From the cell containing the given text, extract its center point as [x, y] coordinate. 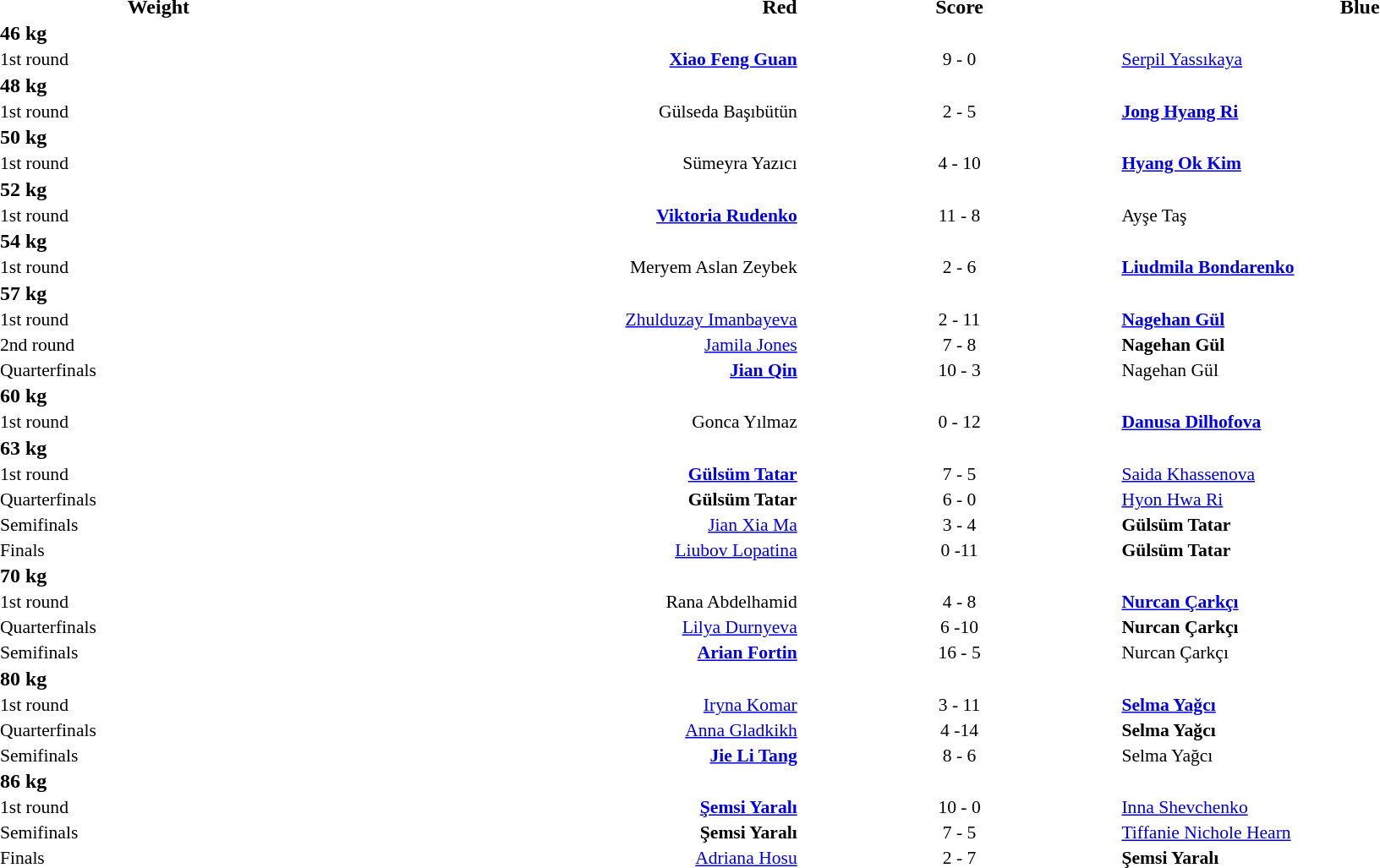
Rana Abdelhamid [560, 602]
0 - 12 [960, 422]
4 - 10 [960, 163]
Jian Xia Ma [560, 524]
Liubov Lopatina [560, 549]
9 - 0 [960, 59]
Arian Fortin [560, 652]
Viktoria Rudenko [560, 215]
2 - 6 [960, 267]
Jian Qin [560, 370]
8 - 6 [960, 756]
Lilya Durnyeva [560, 627]
Gonca Yılmaz [560, 422]
16 - 5 [960, 652]
11 - 8 [960, 215]
Anna Gladkikh [560, 730]
4 - 8 [960, 602]
7 - 8 [960, 345]
Sümeyra Yazıcı [560, 163]
6 - 0 [960, 499]
10 - 3 [960, 370]
4 -14 [960, 730]
0 -11 [960, 549]
3 - 11 [960, 705]
6 -10 [960, 627]
Iryna Komar [560, 705]
10 - 0 [960, 807]
2 - 11 [960, 319]
Jamila Jones [560, 345]
3 - 4 [960, 524]
Zhulduzay Imanbayeva [560, 319]
Jie Li Tang [560, 756]
2 - 5 [960, 112]
Meryem Aslan Zeybek [560, 267]
Xiao Feng Guan [560, 59]
Gülseda Başıbütün [560, 112]
